Return the (X, Y) coordinate for the center point of the cell that contains the specified text.  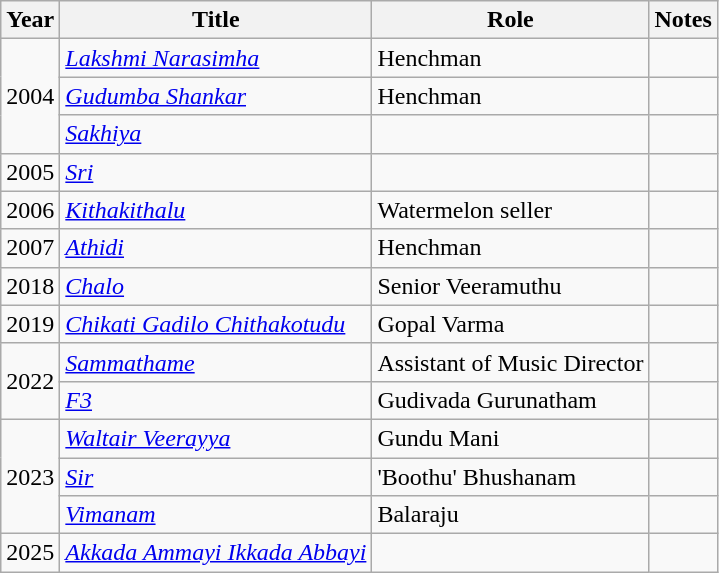
2019 (30, 324)
Assistant of Music Director (510, 362)
Chalo (216, 286)
Role (510, 20)
Year (30, 20)
2022 (30, 381)
F3 (216, 400)
Vimanam (216, 515)
Sammathame (216, 362)
2025 (30, 553)
Gundu Mani (510, 438)
2023 (30, 476)
Gopal Varma (510, 324)
Notes (683, 20)
2004 (30, 96)
Chikati Gadilo Chithakotudu (216, 324)
Balaraju (510, 515)
Watermelon seller (510, 210)
Senior Veeramuthu (510, 286)
2005 (30, 172)
2007 (30, 248)
Sir (216, 477)
2018 (30, 286)
2006 (30, 210)
Gudumba Shankar (216, 96)
Title (216, 20)
Gudivada Gurunatham (510, 400)
'Boothu' Bhushanam (510, 477)
Kithakithalu (216, 210)
Lakshmi Narasimha (216, 58)
Athidi (216, 248)
Akkada Ammayi Ikkada Abbayi (216, 553)
Sakhiya (216, 134)
Sri (216, 172)
Waltair Veerayya (216, 438)
